Scan for the cell matching the given text and deliver its (X, Y) coordinate at center. 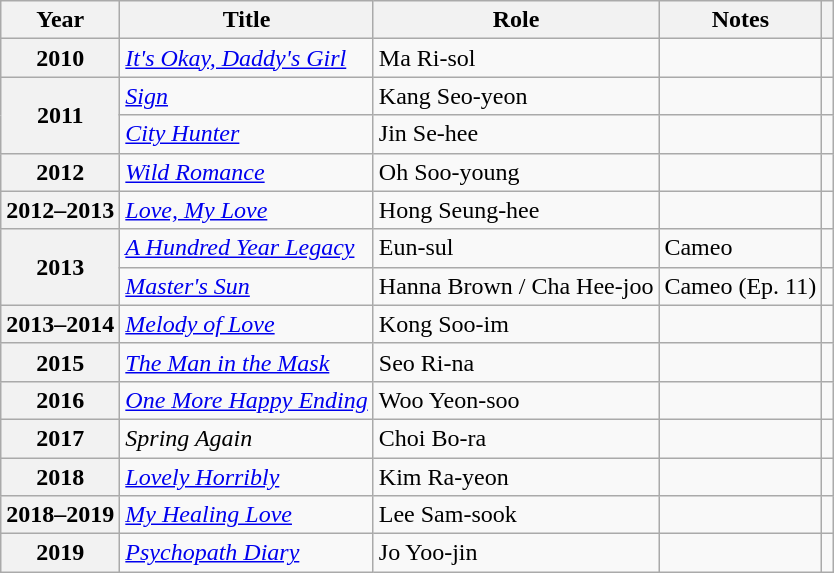
Eun-sul (516, 248)
Sign (246, 96)
Jin Se-hee (516, 134)
City Hunter (246, 134)
Seo Ri-na (516, 362)
Kong Soo-im (516, 324)
The Man in the Mask (246, 362)
A Hundred Year Legacy (246, 248)
Lee Sam-sook (516, 515)
Year (60, 20)
2012–2013 (60, 210)
Master's Sun (246, 286)
My Healing Love (246, 515)
2016 (60, 400)
Ma Ri-sol (516, 58)
Oh Soo-young (516, 172)
2013–2014 (60, 324)
2018 (60, 477)
Jo Yoo-jin (516, 553)
Woo Yeon-soo (516, 400)
2011 (60, 115)
Hanna Brown / Cha Hee-joo (516, 286)
2010 (60, 58)
Choi Bo-ra (516, 438)
2018–2019 (60, 515)
2015 (60, 362)
2017 (60, 438)
2013 (60, 267)
Notes (740, 20)
Spring Again (246, 438)
It's Okay, Daddy's Girl (246, 58)
Psychopath Diary (246, 553)
Cameo (Ep. 11) (740, 286)
2019 (60, 553)
Lovely Horribly (246, 477)
Role (516, 20)
2012 (60, 172)
Title (246, 20)
One More Happy Ending (246, 400)
Love, My Love (246, 210)
Kim Ra-yeon (516, 477)
Cameo (740, 248)
Hong Seung-hee (516, 210)
Kang Seo-yeon (516, 96)
Wild Romance (246, 172)
Melody of Love (246, 324)
